Locate the cell with the specified text and output its [x, y] center coordinate. 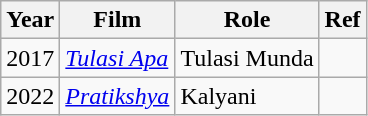
2017 [30, 58]
Role [247, 20]
Kalyani [247, 96]
Pratikshya [118, 96]
Tulasi Munda [247, 58]
Year [30, 20]
Ref [342, 20]
Film [118, 20]
Tulasi Apa [118, 58]
2022 [30, 96]
